Search for the cell housing the specified text and yield its (X, Y) center coordinate. 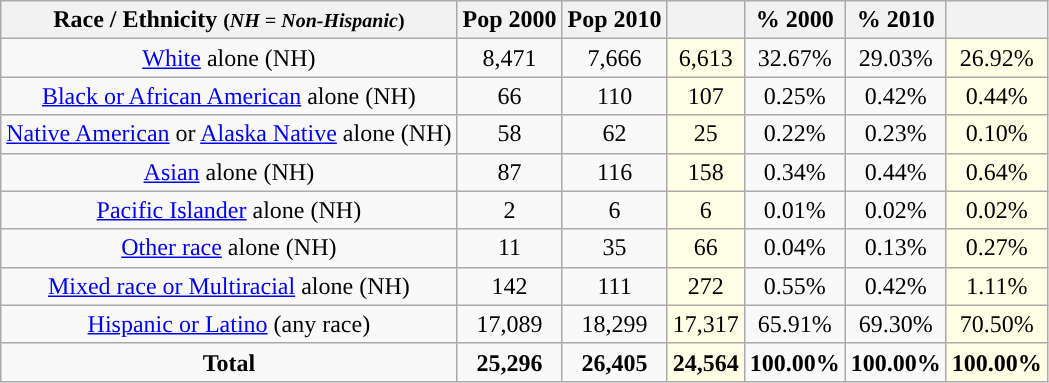
26.92% (996, 58)
70.50% (996, 324)
111 (614, 286)
87 (510, 172)
18,299 (614, 324)
29.03% (896, 58)
0.55% (794, 286)
0.13% (896, 248)
8,471 (510, 58)
0.04% (794, 248)
142 (510, 286)
Black or African American alone (NH) (229, 96)
25 (706, 134)
116 (614, 172)
Pop 2000 (510, 20)
35 (614, 248)
17,317 (706, 324)
Other race alone (NH) (229, 248)
0.25% (794, 96)
58 (510, 134)
24,564 (706, 362)
Hispanic or Latino (any race) (229, 324)
26,405 (614, 362)
Mixed race or Multiracial alone (NH) (229, 286)
Asian alone (NH) (229, 172)
Total (229, 362)
Race / Ethnicity (NH = Non-Hispanic) (229, 20)
107 (706, 96)
0.10% (996, 134)
6,613 (706, 58)
17,089 (510, 324)
0.64% (996, 172)
% 2000 (794, 20)
Pacific Islander alone (NH) (229, 210)
0.22% (794, 134)
11 (510, 248)
0.34% (794, 172)
65.91% (794, 324)
Native American or Alaska Native alone (NH) (229, 134)
0.27% (996, 248)
0.23% (896, 134)
158 (706, 172)
White alone (NH) (229, 58)
7,666 (614, 58)
2 (510, 210)
62 (614, 134)
272 (706, 286)
% 2010 (896, 20)
69.30% (896, 324)
0.01% (794, 210)
1.11% (996, 286)
110 (614, 96)
25,296 (510, 362)
Pop 2010 (614, 20)
32.67% (794, 58)
